Output the (X, Y) coordinate of the center of the cell containing the given text.  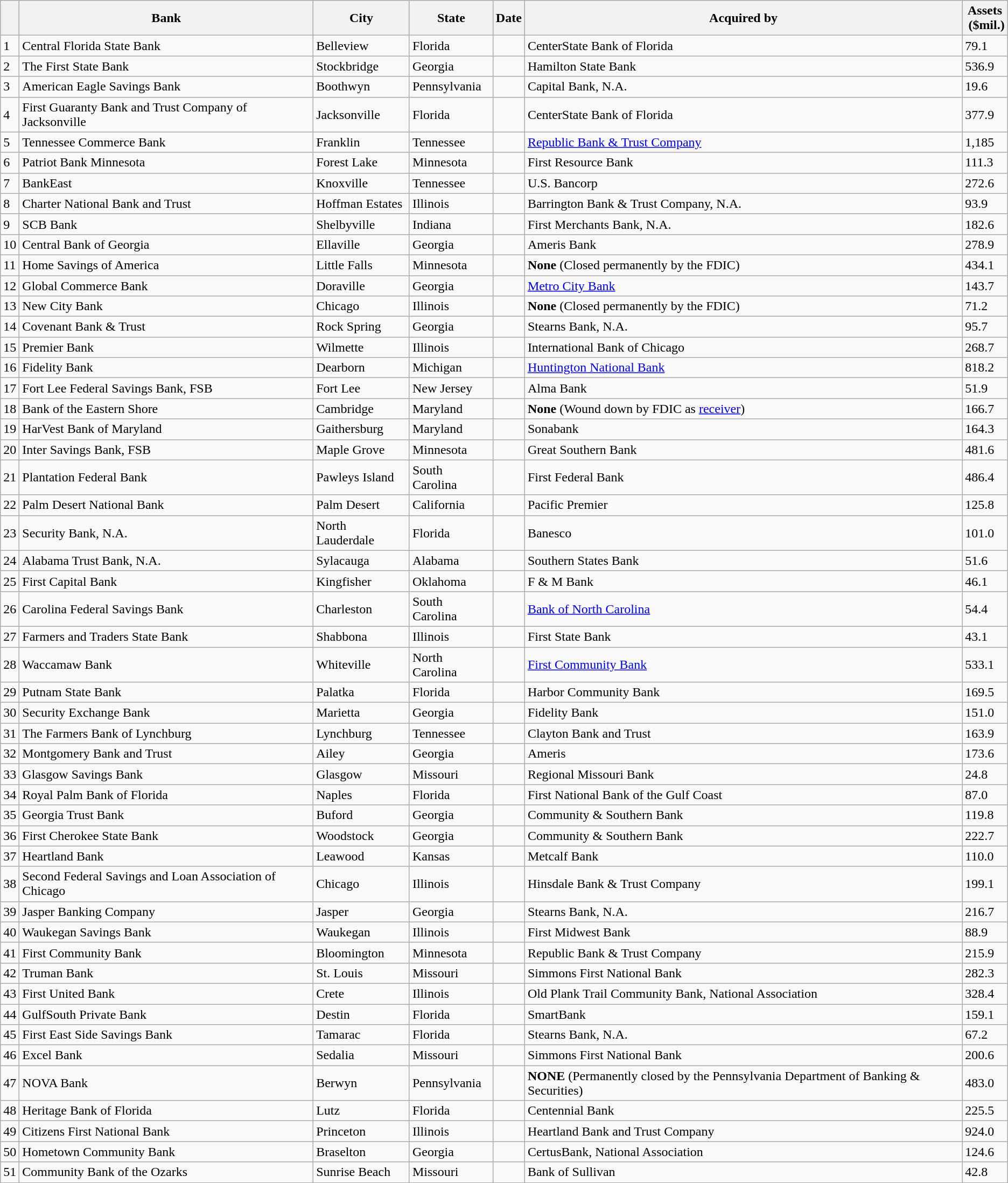
51.9 (985, 388)
Buford (362, 815)
International Bank of Chicago (743, 347)
Naples (362, 795)
Woodstock (362, 836)
Rock Spring (362, 327)
Charleston (362, 608)
42 (10, 973)
Pacific Premier (743, 505)
Excel Bank (166, 1055)
1,185 (985, 142)
Forest Lake (362, 163)
95.7 (985, 327)
Kansas (451, 856)
Home Savings of America (166, 265)
225.5 (985, 1111)
36 (10, 836)
71.2 (985, 306)
Crete (362, 993)
Tennessee Commerce Bank (166, 142)
Plantation Federal Bank (166, 477)
Waccamaw Bank (166, 664)
45 (10, 1035)
Fort Lee (362, 388)
Hamilton State Bank (743, 66)
Security Exchange Bank (166, 713)
Bank (166, 18)
110.0 (985, 856)
Charter National Bank and Trust (166, 204)
Heartland Bank and Trust Company (743, 1131)
151.0 (985, 713)
F & M Bank (743, 581)
Bank of North Carolina (743, 608)
Lutz (362, 1111)
33 (10, 774)
Hinsdale Bank & Trust Company (743, 884)
St. Louis (362, 973)
The Farmers Bank of Lynchburg (166, 733)
Ailey (362, 754)
51.6 (985, 561)
Destin (362, 1014)
Old Plank Trail Community Bank, National Association (743, 993)
93.9 (985, 204)
125.8 (985, 505)
Southern States Bank (743, 561)
43 (10, 993)
Heartland Bank (166, 856)
328.4 (985, 993)
Indiana (451, 224)
18 (10, 409)
10 (10, 244)
169.5 (985, 692)
Kingfisher (362, 581)
Acquired by (743, 18)
533.1 (985, 664)
Glasgow (362, 774)
Little Falls (362, 265)
377.9 (985, 114)
Farmers and Traders State Bank (166, 636)
15 (10, 347)
The First State Bank (166, 66)
143.7 (985, 286)
34 (10, 795)
40 (10, 932)
124.6 (985, 1152)
Michigan (451, 368)
Barrington Bank & Trust Company, N.A. (743, 204)
Hometown Community Bank (166, 1152)
13 (10, 306)
Marietta (362, 713)
Sedalia (362, 1055)
GulfSouth Private Bank (166, 1014)
79.1 (985, 46)
Princeton (362, 1131)
39 (10, 912)
First East Side Savings Bank (166, 1035)
First Guaranty Bank and Trust Company of Jacksonville (166, 114)
SmartBank (743, 1014)
Sonabank (743, 429)
Palatka (362, 692)
101.0 (985, 533)
483.0 (985, 1083)
First United Bank (166, 993)
Royal Palm Bank of Florida (166, 795)
Lynchburg (362, 733)
Bank of the Eastern Shore (166, 409)
119.8 (985, 815)
Knoxville (362, 183)
First Midwest Bank (743, 932)
182.6 (985, 224)
SCB Bank (166, 224)
Covenant Bank & Trust (166, 327)
199.1 (985, 884)
215.9 (985, 953)
Bank of Sullivan (743, 1172)
Maple Grove (362, 450)
44 (10, 1014)
159.1 (985, 1014)
818.2 (985, 368)
Jacksonville (362, 114)
3 (10, 87)
43.1 (985, 636)
Carolina Federal Savings Bank (166, 608)
Oklahoma (451, 581)
Assets ($mil.) (985, 18)
BankEast (166, 183)
35 (10, 815)
Second Federal Savings and Loan Association of Chicago (166, 884)
278.9 (985, 244)
24.8 (985, 774)
111.3 (985, 163)
U.S. Bancorp (743, 183)
4 (10, 114)
37 (10, 856)
Dearborn (362, 368)
42.8 (985, 1172)
First Merchants Bank, N.A. (743, 224)
Belleview (362, 46)
Fort Lee Federal Savings Bank, FSB (166, 388)
Regional Missouri Bank (743, 774)
Alma Bank (743, 388)
51 (10, 1172)
924.0 (985, 1131)
9 (10, 224)
Berwyn (362, 1083)
16 (10, 368)
32 (10, 754)
Cambridge (362, 409)
City (362, 18)
Citizens First National Bank (166, 1131)
67.2 (985, 1035)
46 (10, 1055)
22 (10, 505)
30 (10, 713)
Alabama (451, 561)
Palm Desert National Bank (166, 505)
American Eagle Savings Bank (166, 87)
First Resource Bank (743, 163)
Heritage Bank of Florida (166, 1111)
Sunrise Beach (362, 1172)
Premier Bank (166, 347)
Clayton Bank and Trust (743, 733)
163.9 (985, 733)
38 (10, 884)
Glasgow Savings Bank (166, 774)
Huntington National Bank (743, 368)
Shabbona (362, 636)
Tamarac (362, 1035)
First Cherokee State Bank (166, 836)
27 (10, 636)
14 (10, 327)
Waukegan (362, 932)
11 (10, 265)
HarVest Bank of Maryland (166, 429)
434.1 (985, 265)
Centennial Bank (743, 1111)
21 (10, 477)
5 (10, 142)
Ellaville (362, 244)
17 (10, 388)
Harbor Community Bank (743, 692)
North Carolina (451, 664)
Banesco (743, 533)
Central Florida State Bank (166, 46)
46.1 (985, 581)
88.9 (985, 932)
Wilmette (362, 347)
28 (10, 664)
First State Bank (743, 636)
87.0 (985, 795)
54.4 (985, 608)
None (Wound down by FDIC as receiver) (743, 409)
48 (10, 1111)
19 (10, 429)
272.6 (985, 183)
24 (10, 561)
Community Bank of the Ozarks (166, 1172)
49 (10, 1131)
Central Bank of Georgia (166, 244)
Metcalf Bank (743, 856)
25 (10, 581)
536.9 (985, 66)
Shelbyville (362, 224)
Hoffman Estates (362, 204)
Montgomery Bank and Trust (166, 754)
164.3 (985, 429)
Metro City Bank (743, 286)
CertusBank, National Association (743, 1152)
North Lauderdale (362, 533)
Palm Desert (362, 505)
Inter Savings Bank, FSB (166, 450)
NOVA Bank (166, 1083)
Gaithersburg (362, 429)
Alabama Trust Bank, N.A. (166, 561)
First Capital Bank (166, 581)
166.7 (985, 409)
282.3 (985, 973)
20 (10, 450)
California (451, 505)
173.6 (985, 754)
26 (10, 608)
Patriot Bank Minnesota (166, 163)
216.7 (985, 912)
Waukegan Savings Bank (166, 932)
6 (10, 163)
Franklin (362, 142)
47 (10, 1083)
Jasper (362, 912)
19.6 (985, 87)
1 (10, 46)
481.6 (985, 450)
New Jersey (451, 388)
Boothwyn (362, 87)
Jasper Banking Company (166, 912)
222.7 (985, 836)
NONE (Permanently closed by the Pennsylvania Department of Banking & Securities) (743, 1083)
41 (10, 953)
Whiteville (362, 664)
First National Bank of the Gulf Coast (743, 795)
State (451, 18)
Leawood (362, 856)
Pawleys Island (362, 477)
200.6 (985, 1055)
First Federal Bank (743, 477)
Sylacauga (362, 561)
Ameris (743, 754)
New City Bank (166, 306)
Ameris Bank (743, 244)
Doraville (362, 286)
2 (10, 66)
Putnam State Bank (166, 692)
50 (10, 1152)
Global Commerce Bank (166, 286)
12 (10, 286)
8 (10, 204)
7 (10, 183)
Security Bank, N.A. (166, 533)
31 (10, 733)
Georgia Trust Bank (166, 815)
268.7 (985, 347)
Date (508, 18)
486.4 (985, 477)
23 (10, 533)
Stockbridge (362, 66)
Great Southern Bank (743, 450)
29 (10, 692)
Bloomington (362, 953)
Braselton (362, 1152)
Capital Bank, N.A. (743, 87)
Truman Bank (166, 973)
